Locate the cell with the specified text and output its [x, y] center coordinate. 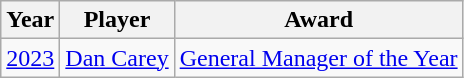
2023 [30, 58]
Player [117, 20]
Award [318, 20]
General Manager of the Year [318, 58]
Year [30, 20]
Dan Carey [117, 58]
